Identify which cell holds the provided text, then report its [X, Y] central coordinate. 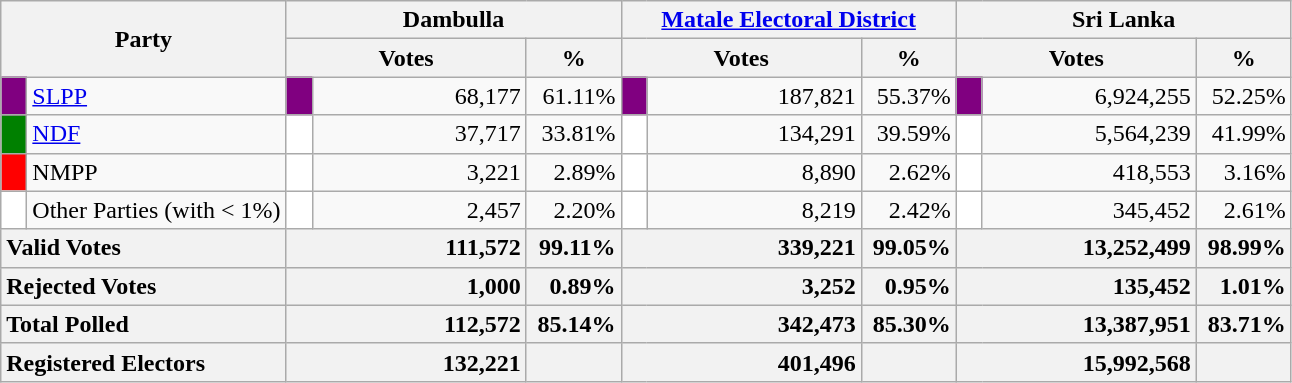
3.16% [1244, 172]
99.11% [574, 248]
1,000 [406, 286]
NDF [156, 134]
Party [144, 39]
98.99% [1244, 248]
85.30% [908, 324]
8,219 [754, 210]
112,572 [406, 324]
5,564,239 [1089, 134]
418,553 [1089, 172]
342,473 [741, 324]
83.71% [1244, 324]
61.11% [574, 96]
2.89% [574, 172]
33.81% [574, 134]
13,252,499 [1076, 248]
3,221 [419, 172]
111,572 [406, 248]
37,717 [419, 134]
Other Parties (with < 1%) [156, 210]
2,457 [419, 210]
0.95% [908, 286]
2.20% [574, 210]
NMPP [156, 172]
Dambulla [454, 20]
99.05% [908, 248]
52.25% [1244, 96]
SLPP [156, 96]
345,452 [1089, 210]
Rejected Votes [144, 286]
85.14% [574, 324]
15,992,568 [1076, 362]
55.37% [908, 96]
187,821 [754, 96]
132,221 [406, 362]
Total Polled [144, 324]
8,890 [754, 172]
1.01% [1244, 286]
68,177 [419, 96]
41.99% [1244, 134]
Matale Electoral District [788, 20]
13,387,951 [1076, 324]
2.61% [1244, 210]
135,452 [1076, 286]
6,924,255 [1089, 96]
2.62% [908, 172]
2.42% [908, 210]
Registered Electors [144, 362]
39.59% [908, 134]
Valid Votes [144, 248]
134,291 [754, 134]
401,496 [741, 362]
3,252 [741, 286]
0.89% [574, 286]
Sri Lanka [1124, 20]
339,221 [741, 248]
